Determine the (X, Y) coordinate at the center of the cell enclosing the given text.  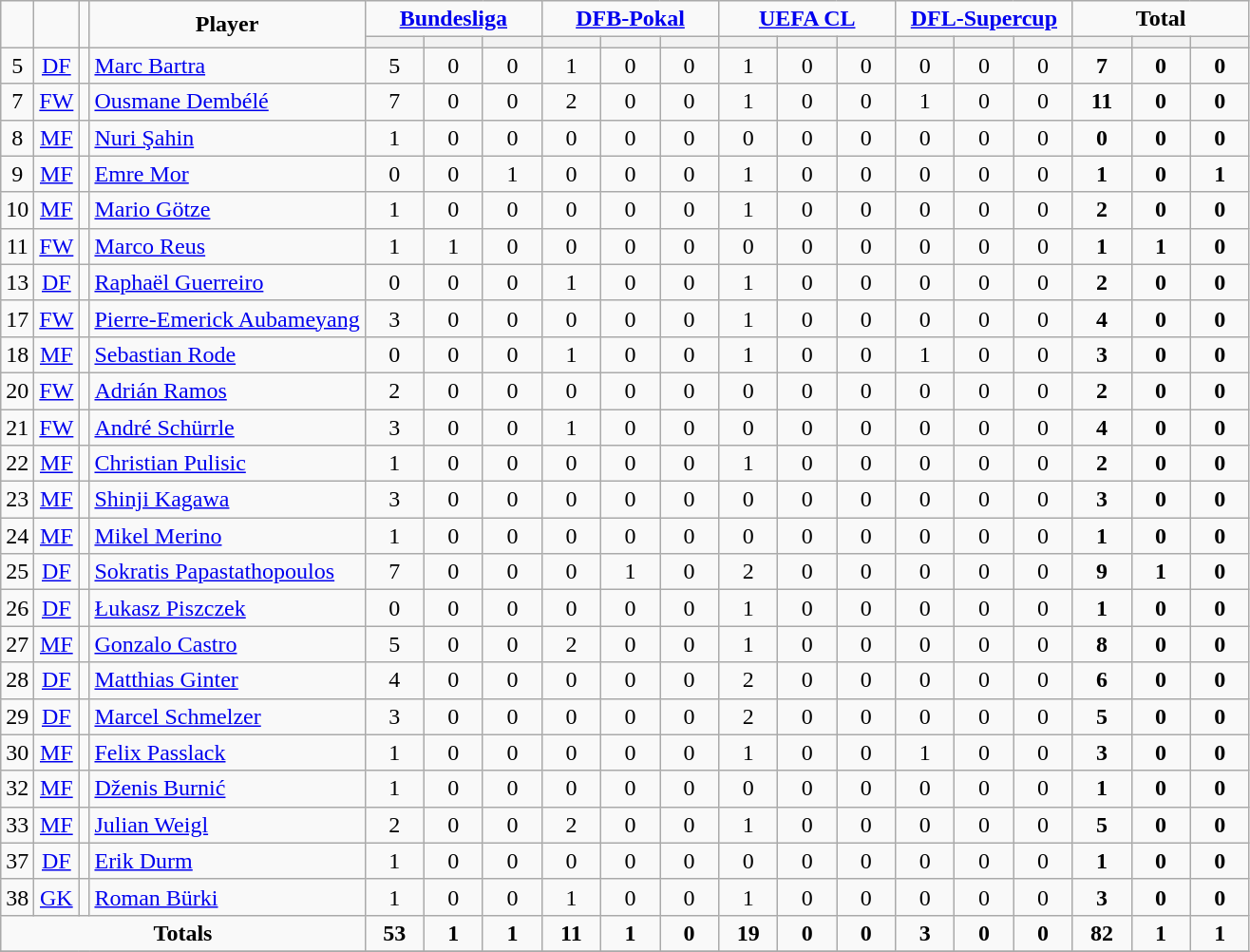
Gonzalo Castro (227, 644)
Mario Götze (227, 210)
Totals (182, 933)
21 (17, 427)
20 (17, 390)
6 (1102, 680)
13 (17, 282)
37 (17, 861)
19 (748, 933)
GK (57, 897)
Raphaël Guerreiro (227, 282)
53 (394, 933)
23 (17, 500)
Marco Reus (227, 246)
25 (17, 572)
18 (17, 354)
Łukasz Piszczek (227, 608)
30 (17, 752)
38 (17, 897)
Emre Mor (227, 174)
27 (17, 644)
28 (17, 680)
Roman Bürki (227, 897)
Pierre-Emerick Aubameyang (227, 318)
Mikel Merino (227, 536)
Marcel Schmelzer (227, 716)
Dženis Burnić (227, 789)
DFL-Supercup (984, 19)
Sebastian Rode (227, 354)
Total (1161, 19)
17 (17, 318)
André Schürrle (227, 427)
Sokratis Papastathopoulos (227, 572)
DFB-Pokal (630, 19)
82 (1102, 933)
Matthias Ginter (227, 680)
22 (17, 464)
UEFA CL (807, 19)
Nuri Şahin (227, 138)
Julian Weigl (227, 825)
Marc Bartra (227, 66)
Felix Passlack (227, 752)
Bundesliga (453, 19)
26 (17, 608)
Shinji Kagawa (227, 500)
29 (17, 716)
Ousmane Dembélé (227, 102)
32 (17, 789)
10 (17, 210)
Christian Pulisic (227, 464)
Adrián Ramos (227, 390)
Erik Durm (227, 861)
33 (17, 825)
24 (17, 536)
Player (227, 25)
